Output the (x, y) coordinate of the center of the cell containing the given text.  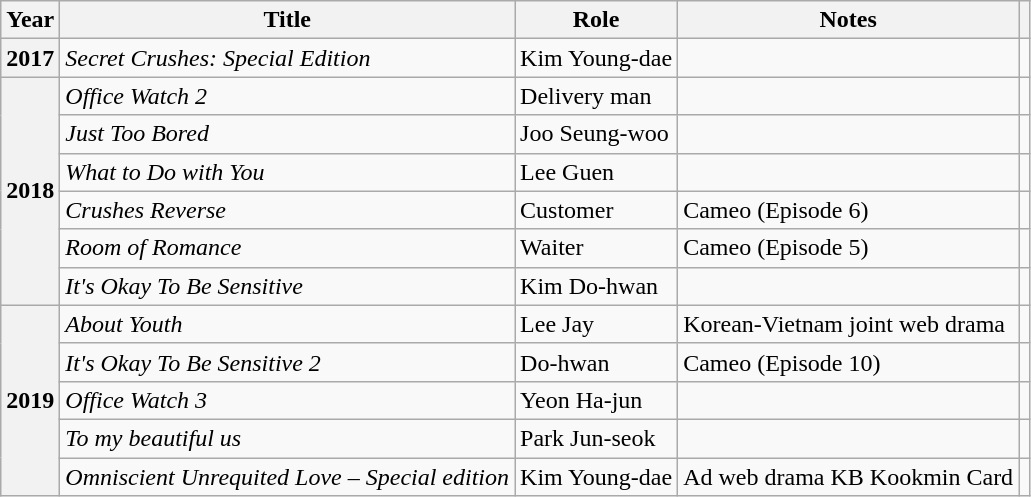
To my beautiful us (288, 438)
Notes (848, 20)
Waiter (596, 248)
Kim Do-hwan (596, 286)
What to Do with You (288, 172)
Just Too Bored (288, 134)
It's Okay To Be Sensitive 2 (288, 362)
Joo Seung-woo (596, 134)
Title (288, 20)
2019 (30, 400)
Cameo (Episode 6) (848, 210)
It's Okay To Be Sensitive (288, 286)
Crushes Reverse (288, 210)
Role (596, 20)
Office Watch 3 (288, 400)
2017 (30, 58)
Customer (596, 210)
Lee Jay (596, 324)
Korean-Vietnam joint web drama (848, 324)
Yeon Ha-jun (596, 400)
About Youth (288, 324)
Omniscient Unrequited Love – Special edition (288, 477)
2018 (30, 191)
Lee Guen (596, 172)
Secret Crushes: Special Edition (288, 58)
Park Jun-seok (596, 438)
Ad web drama KB Kookmin Card (848, 477)
Cameo (Episode 5) (848, 248)
Room of Romance (288, 248)
Year (30, 20)
Cameo (Episode 10) (848, 362)
Office Watch 2 (288, 96)
Delivery man (596, 96)
Do-hwan (596, 362)
